Determine the (X, Y) coordinate at the center of the cell enclosing the given text.  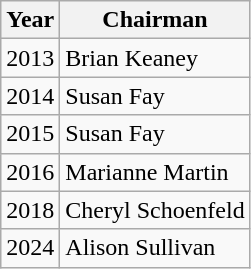
Cheryl Schoenfeld (155, 210)
2013 (30, 58)
2015 (30, 134)
2016 (30, 172)
Chairman (155, 20)
Brian Keaney (155, 58)
2014 (30, 96)
Alison Sullivan (155, 248)
Marianne Martin (155, 172)
2024 (30, 248)
Year (30, 20)
2018 (30, 210)
